Find where the given text appears and provide that cell's center as [x, y] coordinate. 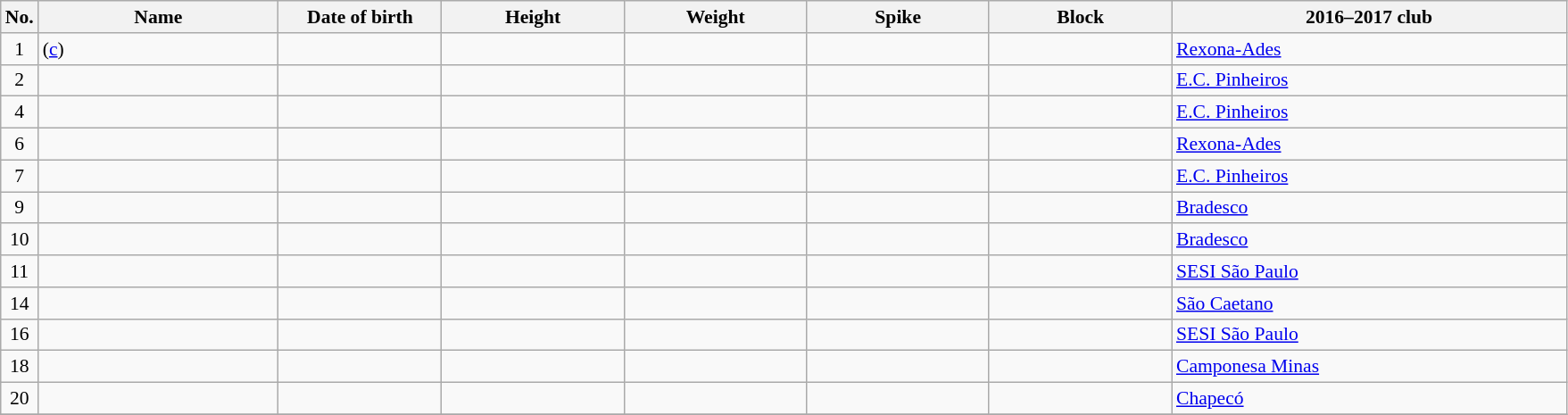
11 [20, 271]
6 [20, 145]
No. [20, 17]
16 [20, 335]
18 [20, 367]
Spike [898, 17]
Date of birth [361, 17]
Block [1080, 17]
2016–2017 club [1369, 17]
Camponesa Minas [1369, 367]
São Caetano [1369, 303]
1 [20, 49]
Weight [716, 17]
4 [20, 112]
Name [159, 17]
10 [20, 240]
Chapecó [1369, 399]
20 [20, 399]
9 [20, 208]
14 [20, 303]
(c) [159, 49]
7 [20, 176]
Height [534, 17]
2 [20, 80]
